Locate the cell with the specified text and output its (X, Y) center coordinate. 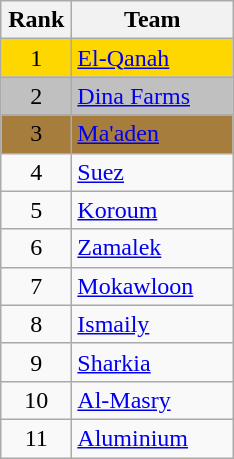
9 (36, 362)
Suez (152, 172)
Zamalek (152, 248)
Rank (36, 20)
Mokawloon (152, 286)
El-Qanah (152, 58)
Ismaily (152, 324)
4 (36, 172)
Al-Masry (152, 400)
8 (36, 324)
1 (36, 58)
Dina Farms (152, 96)
Koroum (152, 210)
Sharkia (152, 362)
3 (36, 134)
6 (36, 248)
10 (36, 400)
Team (152, 20)
5 (36, 210)
Ma'aden (152, 134)
7 (36, 286)
Aluminium (152, 438)
2 (36, 96)
11 (36, 438)
